Pinpoint the cell where the given text exists, returning its [X, Y] midpoint coordinate. 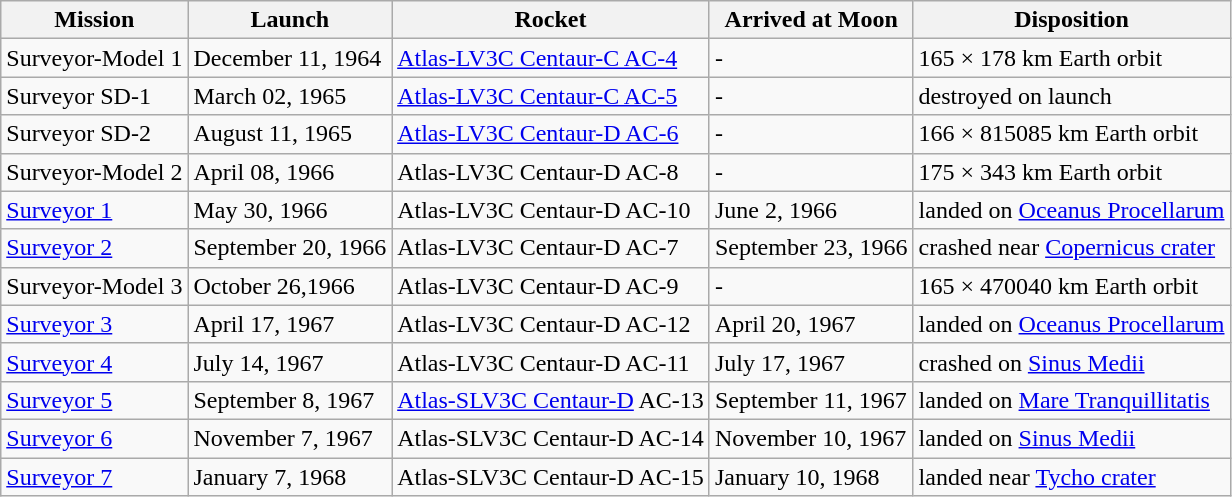
Surveyor SD-1 [94, 96]
crashed near Copernicus crater [1072, 248]
October 26,1966 [290, 286]
Disposition [1072, 20]
Atlas-LV3C Centaur-D AC-6 [551, 134]
December 11, 1964 [290, 58]
June 2, 1966 [811, 210]
Surveyor 4 [94, 362]
Atlas-LV3C Centaur-D AC-9 [551, 286]
Atlas-LV3C Centaur-D AC-12 [551, 324]
Surveyor 5 [94, 400]
Rocket [551, 20]
landed on Mare Tranquillitatis [1072, 400]
165 × 470040 km Earth orbit [1072, 286]
Atlas-SLV3C Centaur-D AC-15 [551, 477]
January 7, 1968 [290, 477]
Atlas-LV3C Centaur-D AC-7 [551, 248]
destroyed on launch [1072, 96]
March 02, 1965 [290, 96]
September 23, 1966 [811, 248]
Mission [94, 20]
landed on Sinus Medii [1072, 438]
Atlas-SLV3C Centaur-D AC-13 [551, 400]
crashed on Sinus Medii [1072, 362]
Surveyor-Model 2 [94, 172]
Surveyor-Model 1 [94, 58]
April 17, 1967 [290, 324]
September 8, 1967 [290, 400]
Atlas-LV3C Centaur-D AC-11 [551, 362]
Atlas-LV3C Centaur-D AC-8 [551, 172]
166 × 815085 km Earth orbit [1072, 134]
July 14, 1967 [290, 362]
Atlas-LV3C Centaur-D AC-10 [551, 210]
November 7, 1967 [290, 438]
Arrived at Moon [811, 20]
Atlas-SLV3C Centaur-D AC-14 [551, 438]
Surveyor 7 [94, 477]
landed near Tycho crater [1072, 477]
Surveyor 1 [94, 210]
Surveyor-Model 3 [94, 286]
May 30, 1966 [290, 210]
Launch [290, 20]
July 17, 1967 [811, 362]
September 11, 1967 [811, 400]
Surveyor 2 [94, 248]
April 08, 1966 [290, 172]
Atlas-LV3C Centaur-C AC-5 [551, 96]
Atlas-LV3C Centaur-C AC-4 [551, 58]
165 × 178 km Earth orbit [1072, 58]
Surveyor 6 [94, 438]
175 × 343 km Earth orbit [1072, 172]
Surveyor SD-2 [94, 134]
January 10, 1968 [811, 477]
November 10, 1967 [811, 438]
September 20, 1966 [290, 248]
April 20, 1967 [811, 324]
Surveyor 3 [94, 324]
August 11, 1965 [290, 134]
